Identify which cell holds the provided text, then report its (x, y) central coordinate. 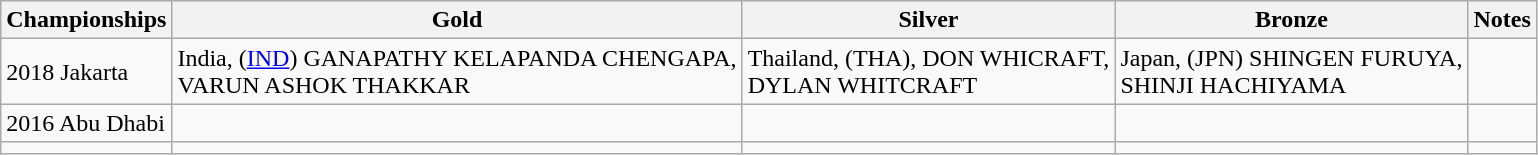
Championships (86, 20)
Japan, (JPN) SHINGEN FURUYA,SHINJI HACHIYAMA (1292, 72)
Gold (457, 20)
2018 Jakarta (86, 72)
Bronze (1292, 20)
2016 Abu Dhabi (86, 123)
Notes (1502, 20)
India, (IND) GANAPATHY KELAPANDA CHENGAPA,VARUN ASHOK THAKKAR (457, 72)
Silver (928, 20)
Thailand, (THA), DON WHICRAFT,DYLAN WHITCRAFT (928, 72)
